Output the (X, Y) coordinate of the center of the cell containing the given text.  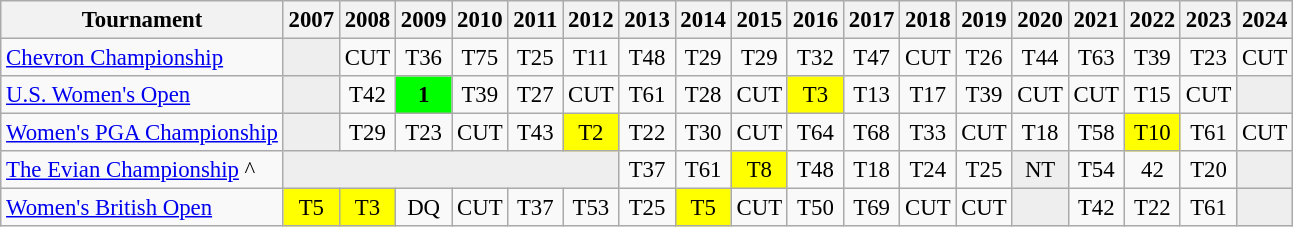
2017 (872, 20)
2023 (1208, 20)
T43 (536, 133)
T64 (815, 133)
T2 (591, 133)
T63 (1096, 58)
2021 (1096, 20)
The Evian Championship ^ (142, 170)
T69 (872, 208)
T36 (424, 58)
2009 (424, 20)
T24 (928, 170)
T10 (1152, 133)
T13 (872, 95)
T50 (815, 208)
2007 (311, 20)
T20 (1208, 170)
2010 (480, 20)
2018 (928, 20)
42 (1152, 170)
T58 (1096, 133)
2019 (984, 20)
T11 (591, 58)
T30 (703, 133)
2015 (759, 20)
U.S. Women's Open (142, 95)
T26 (984, 58)
T28 (703, 95)
2012 (591, 20)
T32 (815, 58)
2016 (815, 20)
T54 (1096, 170)
Tournament (142, 20)
2014 (703, 20)
T27 (536, 95)
DQ (424, 208)
Women's British Open (142, 208)
NT (1040, 170)
Women's PGA Championship (142, 133)
2011 (536, 20)
1 (424, 95)
T53 (591, 208)
2013 (647, 20)
Chevron Championship (142, 58)
2024 (1265, 20)
2022 (1152, 20)
T44 (1040, 58)
T75 (480, 58)
T33 (928, 133)
2020 (1040, 20)
T17 (928, 95)
T68 (872, 133)
T15 (1152, 95)
T47 (872, 58)
2008 (367, 20)
T8 (759, 170)
